Output the (X, Y) coordinate of the center of the cell containing the given text.  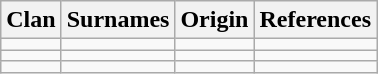
Surnames (118, 20)
Origin (214, 20)
References (316, 20)
Clan (31, 20)
